Output the [X, Y] coordinate of the center of the cell containing the given text.  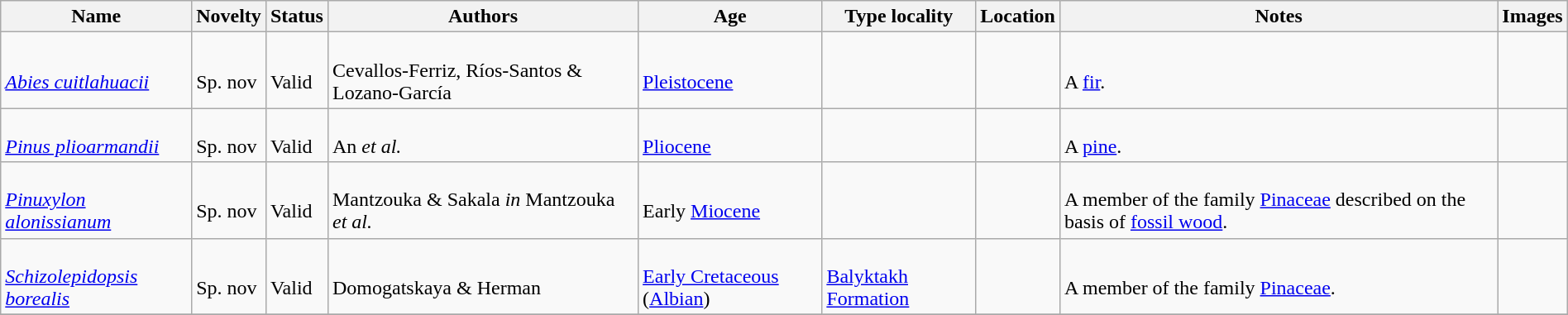
Type locality [899, 17]
Novelty [229, 17]
Pinus plioarmandii [96, 136]
Authors [483, 17]
Early Miocene [730, 200]
Pliocene [730, 136]
Location [1018, 17]
Notes [1279, 17]
Age [730, 17]
Name [96, 17]
Balyktakh Formation [899, 276]
A pine. [1279, 136]
Pleistocene [730, 70]
Schizolepidopsis borealis [96, 276]
Mantzouka & Sakala in Mantzouka et al. [483, 200]
Early Cretaceous (Albian) [730, 276]
An et al. [483, 136]
A member of the family Pinaceae described on the basis of fossil wood. [1279, 200]
Domogatskaya & Herman [483, 276]
Images [1532, 17]
A fir. [1279, 70]
Cevallos-Ferriz, Ríos-Santos & Lozano-García [483, 70]
Pinuxylon alonissianum [96, 200]
A member of the family Pinaceae. [1279, 276]
Status [296, 17]
Abies cuitlahuacii [96, 70]
